From the cell containing the given text, extract its center point as [X, Y] coordinate. 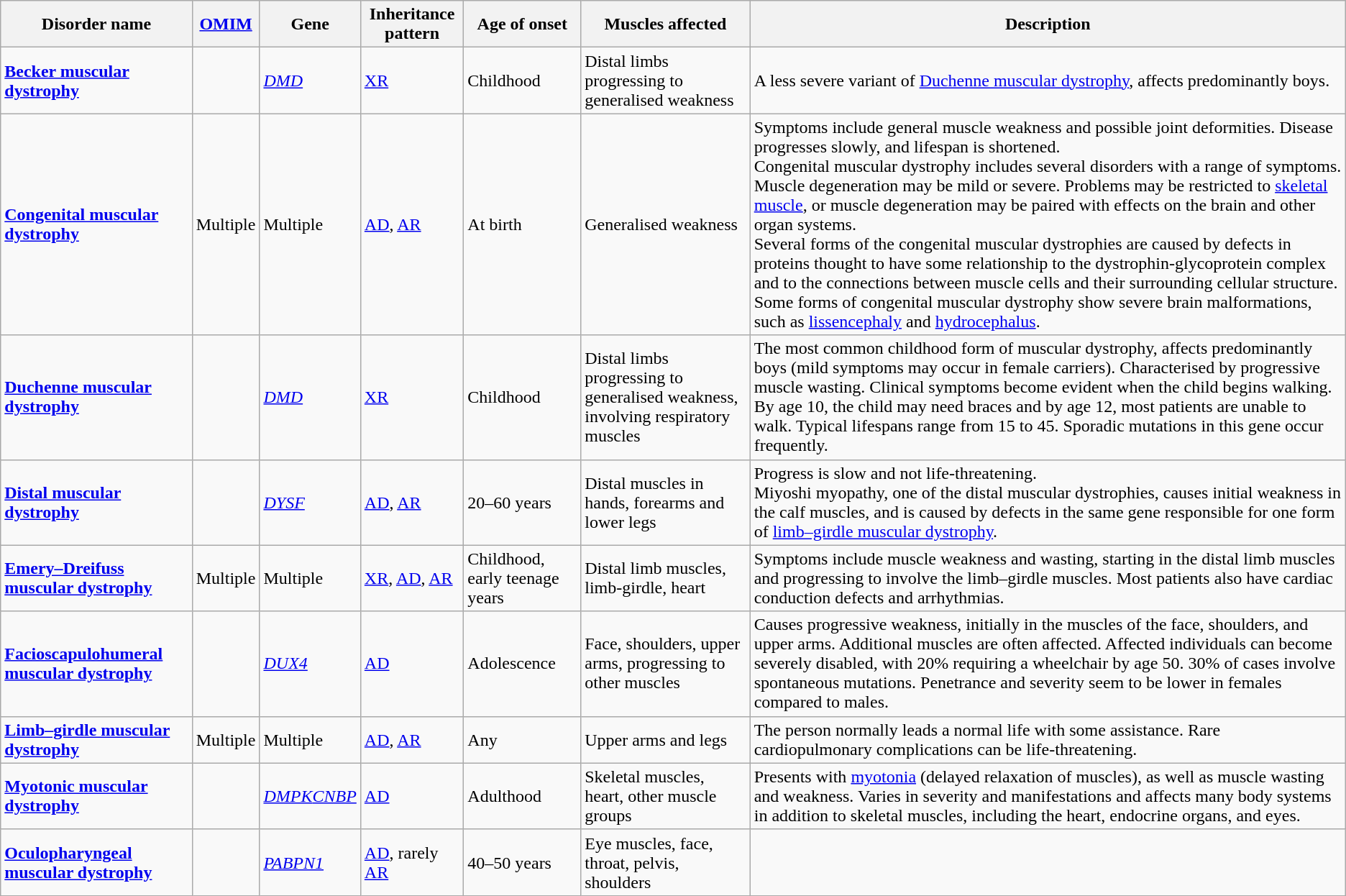
Disorder name [96, 24]
Inheritance pattern [411, 24]
Eye muscles, face, throat, pelvis, shoulders [666, 862]
Age of onset [522, 24]
DMPKCNBP [310, 796]
Description [1048, 24]
Adulthood [522, 796]
Gene [310, 24]
Duchenne muscular dystrophy [96, 397]
Emery–Dreifuss muscular dystrophy [96, 578]
At birth [522, 224]
A less severe variant of Duchenne muscular dystrophy, affects predominantly boys. [1048, 81]
DUX4 [310, 664]
Distal limb muscles, limb-girdle, heart [666, 578]
PABPN1 [310, 862]
Becker muscular dystrophy [96, 81]
Distal limbs progressing to generalised weakness, involving respiratory muscles [666, 397]
OMIM [226, 24]
DYSF [310, 502]
Skeletal muscles, heart, other muscle groups [666, 796]
XR, AD, AR [411, 578]
Distal muscles in hands, forearms and lower legs [666, 502]
Generalised weakness [666, 224]
Muscles affected [666, 24]
Congenital muscular dystrophy [96, 224]
Facioscapulohumeral muscular dystrophy [96, 664]
Face, shoulders, upper arms, progressing to other muscles [666, 664]
AD, rarely AR [411, 862]
Any [522, 739]
Childhood, early teenage years [522, 578]
The person normally leads a normal life with some assistance. Rare cardiopulmonary complications can be life-threatening. [1048, 739]
20–60 years [522, 502]
Distal limbs progressing to generalised weakness [666, 81]
Limb–girdle muscular dystrophy [96, 739]
Distal muscular dystrophy [96, 502]
Myotonic muscular dystrophy [96, 796]
Upper arms and legs [666, 739]
Oculopharyngeal muscular dystrophy [96, 862]
40–50 years [522, 862]
Adolescence [522, 664]
